Find where the given text appears and provide that cell's center as (x, y) coordinate. 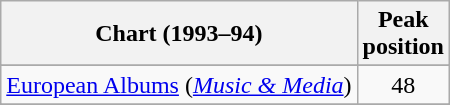
48 (403, 85)
Chart (1993–94) (179, 34)
Peakposition (403, 34)
European Albums (Music & Media) (179, 85)
